From the cell containing the given text, extract its center point as (X, Y) coordinate. 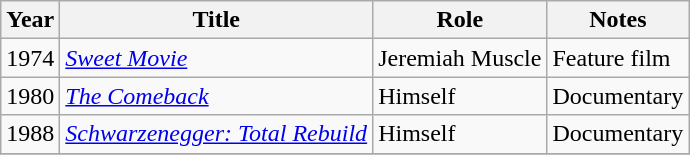
Year (30, 20)
Role (460, 20)
1988 (30, 134)
Jeremiah Muscle (460, 58)
Title (216, 20)
Schwarzenegger: Total Rebuild (216, 134)
Sweet Movie (216, 58)
1974 (30, 58)
1980 (30, 96)
The Comeback (216, 96)
Notes (618, 20)
Feature film (618, 58)
